Return the (X, Y) coordinate for the center point of the cell that contains the specified text.  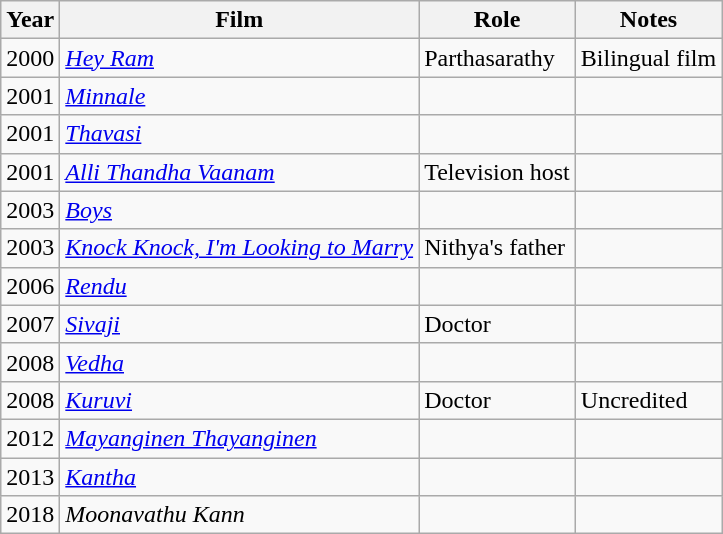
Bilingual film (648, 58)
Rendu (240, 286)
Knock Knock, I'm Looking to Marry (240, 248)
Notes (648, 20)
2006 (30, 286)
Uncredited (648, 400)
Kuruvi (240, 400)
2007 (30, 324)
Vedha (240, 362)
2000 (30, 58)
Kantha (240, 477)
Boys (240, 210)
Television host (498, 172)
2018 (30, 515)
2012 (30, 438)
Hey Ram (240, 58)
Minnale (240, 96)
Thavasi (240, 134)
2013 (30, 477)
Mayanginen Thayanginen (240, 438)
Alli Thandha Vaanam (240, 172)
Role (498, 20)
Moonavathu Kann (240, 515)
Film (240, 20)
Parthasarathy (498, 58)
Year (30, 20)
Sivaji (240, 324)
Nithya's father (498, 248)
